For the text-containing cell, return its midpoint in [x, y] coordinate format. 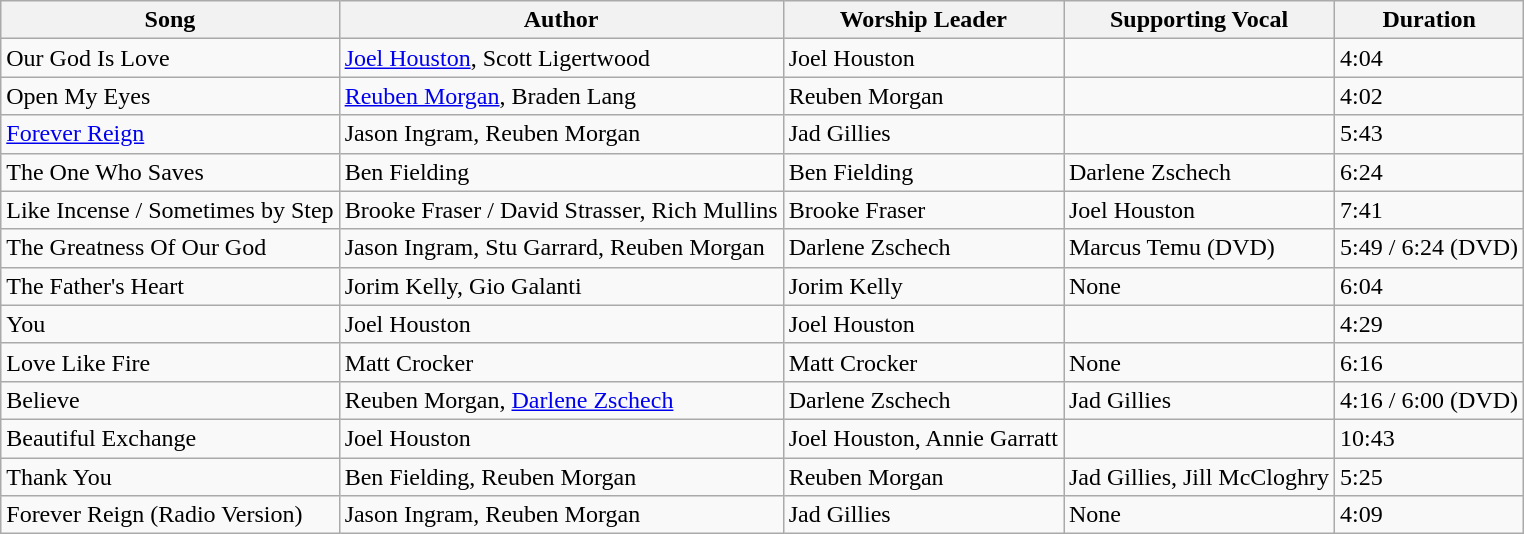
6:24 [1430, 172]
4:04 [1430, 58]
Marcus Temu (DVD) [1200, 248]
Joel Houston, Annie Garratt [923, 438]
Forever Reign (Radio Version) [170, 515]
The Father's Heart [170, 286]
Joel Houston, Scott Ligertwood [561, 58]
6:16 [1430, 362]
Ben Fielding, Reuben Morgan [561, 477]
Beautiful Exchange [170, 438]
Reuben Morgan, Darlene Zschech [561, 400]
Forever Reign [170, 134]
4:16 / 6:00 (DVD) [1430, 400]
4:09 [1430, 515]
7:41 [1430, 210]
Thank You [170, 477]
Open My Eyes [170, 96]
10:43 [1430, 438]
Reuben Morgan, Braden Lang [561, 96]
Worship Leader [923, 20]
4:29 [1430, 324]
Jorim Kelly [923, 286]
5:25 [1430, 477]
Brooke Fraser / David Strasser, Rich Mullins [561, 210]
Author [561, 20]
Our God Is Love [170, 58]
5:49 / 6:24 (DVD) [1430, 248]
6:04 [1430, 286]
Jorim Kelly, Gio Galanti [561, 286]
Like Incense / Sometimes by Step [170, 210]
Brooke Fraser [923, 210]
4:02 [1430, 96]
Song [170, 20]
Jason Ingram, Stu Garrard, Reuben Morgan [561, 248]
Duration [1430, 20]
Jad Gillies, Jill McCloghry [1200, 477]
The One Who Saves [170, 172]
You [170, 324]
The Greatness Of Our God [170, 248]
Supporting Vocal [1200, 20]
5:43 [1430, 134]
Believe [170, 400]
Love Like Fire [170, 362]
